Return (x, y) of the center of cell containing provided text 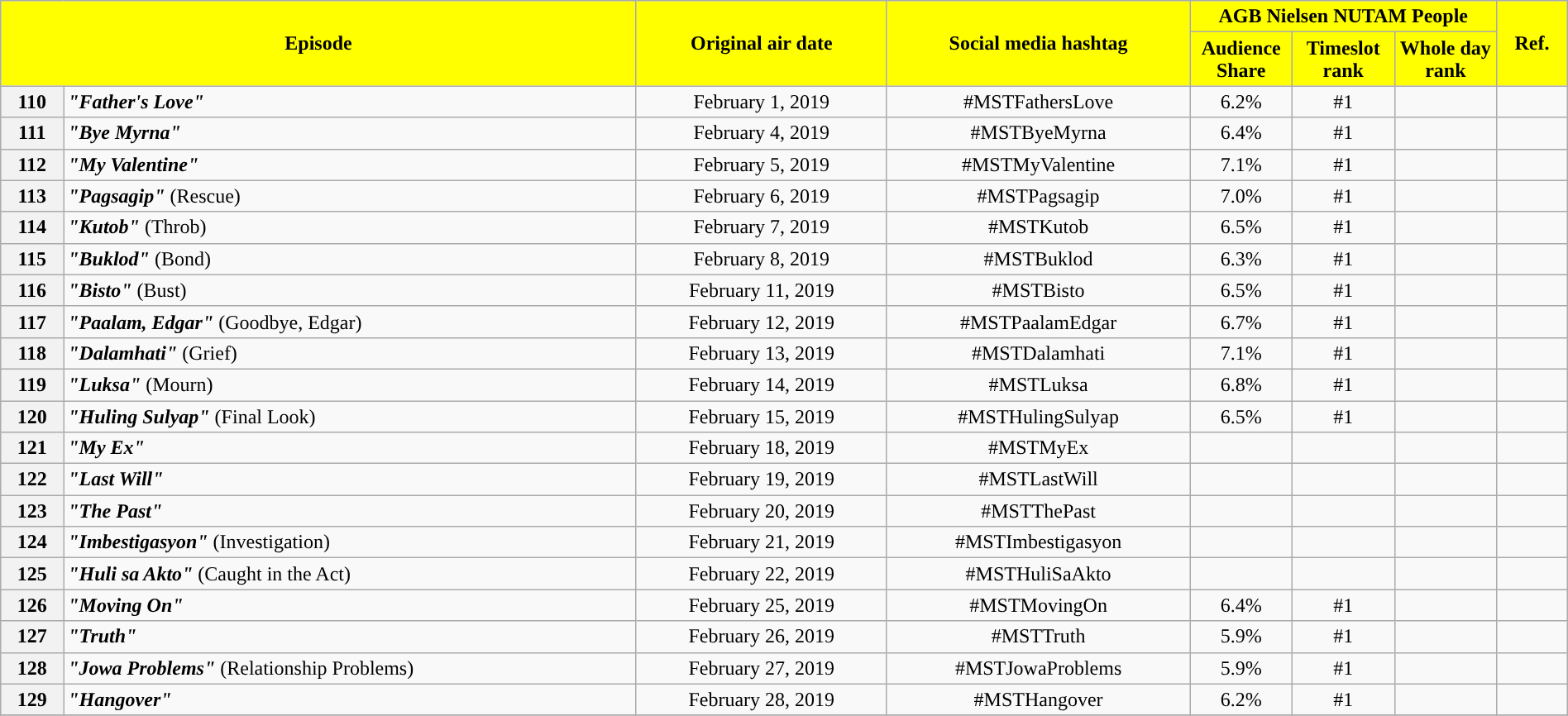
Timeslotrank (1343, 60)
6.3% (1241, 259)
#MSTLuksa (1039, 384)
#MSTBuklod (1039, 259)
123 (32, 511)
#MSTFathersLove (1039, 102)
125 (32, 574)
118 (32, 353)
#MSTMyValentine (1039, 165)
#MSTPagsagip (1039, 196)
6.7% (1241, 322)
February 11, 2019 (761, 290)
115 (32, 259)
"Jowa Problems" (Relationship Problems) (351, 668)
119 (32, 384)
116 (32, 290)
"My Valentine" (351, 165)
#MSTPaalamEdgar (1039, 322)
"Buklod" (Bond) (351, 259)
#MSTThePast (1039, 511)
124 (32, 542)
111 (32, 133)
"Bye Myrna" (351, 133)
Whole dayrank (1446, 60)
February 14, 2019 (761, 384)
6.8% (1241, 384)
"Dalamhati" (Grief) (351, 353)
#MSTHuliSaAkto (1039, 574)
#MSTMovingOn (1039, 605)
"Pagsagip" (Rescue) (351, 196)
February 15, 2019 (761, 416)
February 13, 2019 (761, 353)
February 22, 2019 (761, 574)
"Huling Sulyap" (Final Look) (351, 416)
February 26, 2019 (761, 637)
120 (32, 416)
Social media hashtag (1039, 43)
#MSTLastWill (1039, 480)
February 28, 2019 (761, 699)
February 8, 2019 (761, 259)
122 (32, 480)
"Moving On" (351, 605)
113 (32, 196)
7.0% (1241, 196)
#MSTTruth (1039, 637)
February 18, 2019 (761, 448)
February 12, 2019 (761, 322)
"The Past" (351, 511)
Original air date (761, 43)
#MSTKutob (1039, 227)
110 (32, 102)
#MSTHulingSulyap (1039, 416)
February 5, 2019 (761, 165)
"Truth" (351, 637)
February 20, 2019 (761, 511)
126 (32, 605)
"Kutob" (Throb) (351, 227)
"Bisto" (Bust) (351, 290)
#MSTImbestigasyon (1039, 542)
#MSTBisto (1039, 290)
117 (32, 322)
February 25, 2019 (761, 605)
121 (32, 448)
129 (32, 699)
Audience Share (1241, 60)
#MSTMyEx (1039, 448)
114 (32, 227)
February 7, 2019 (761, 227)
"Paalam, Edgar" (Goodbye, Edgar) (351, 322)
"Luksa" (Mourn) (351, 384)
AGB Nielsen NUTAM People (1343, 17)
February 21, 2019 (761, 542)
"Huli sa Akto" (Caught in the Act) (351, 574)
#MSTHangover (1039, 699)
112 (32, 165)
February 27, 2019 (761, 668)
"Imbestigasyon" (Investigation) (351, 542)
#MSTByeMyrna (1039, 133)
#MSTDalamhati (1039, 353)
Ref. (1532, 43)
Episode (319, 43)
"Father's Love" (351, 102)
"Hangover" (351, 699)
February 4, 2019 (761, 133)
127 (32, 637)
#MSTJowaProblems (1039, 668)
"Last Will" (351, 480)
February 1, 2019 (761, 102)
February 19, 2019 (761, 480)
128 (32, 668)
February 6, 2019 (761, 196)
"My Ex" (351, 448)
